Return the [X, Y] coordinate for the center point of the cell that contains the specified text.  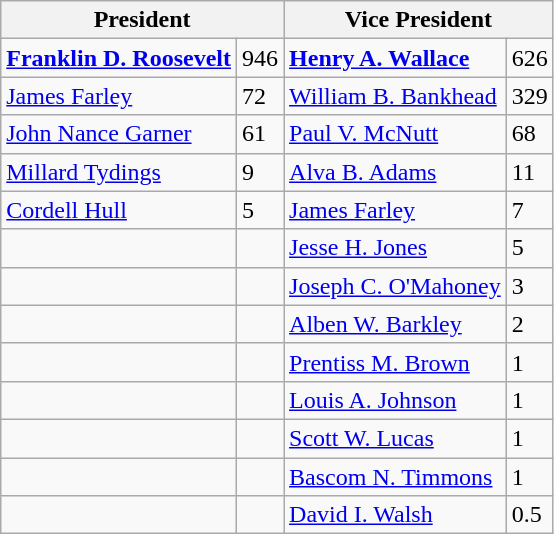
Alva B. Adams [396, 172]
John Nance Garner [119, 134]
Louis A. Johnson [396, 400]
0.5 [530, 515]
Paul V. McNutt [396, 134]
3 [530, 286]
Jesse H. Jones [396, 248]
Cordell Hull [119, 210]
7 [530, 210]
72 [260, 96]
Millard Tydings [119, 172]
9 [260, 172]
946 [260, 58]
Franklin D. Roosevelt [119, 58]
David I. Walsh [396, 515]
Joseph C. O'Mahoney [396, 286]
11 [530, 172]
Henry A. Wallace [396, 58]
626 [530, 58]
William B. Bankhead [396, 96]
61 [260, 134]
329 [530, 96]
Prentiss M. Brown [396, 362]
Bascom N. Timmons [396, 477]
Vice President [419, 20]
Scott W. Lucas [396, 438]
68 [530, 134]
President [142, 20]
2 [530, 324]
Alben W. Barkley [396, 324]
